Locate the cell with the specified text and output its [X, Y] center coordinate. 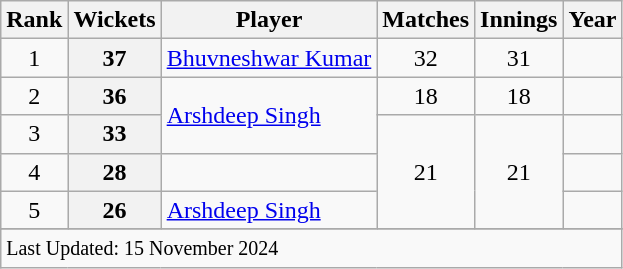
28 [114, 172]
Bhuvneshwar Kumar [269, 58]
37 [114, 58]
36 [114, 96]
Last Updated: 15 November 2024 [312, 248]
Rank [34, 20]
1 [34, 58]
Year [592, 20]
32 [426, 58]
Matches [426, 20]
Player [269, 20]
5 [34, 210]
4 [34, 172]
3 [34, 134]
2 [34, 96]
Wickets [114, 20]
Innings [519, 20]
31 [519, 58]
26 [114, 210]
33 [114, 134]
